For the text-containing cell, return its midpoint in [x, y] coordinate format. 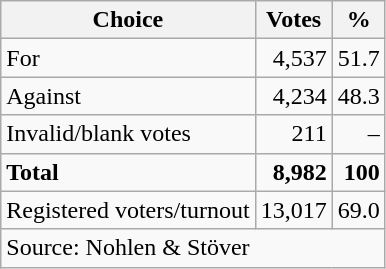
Choice [128, 20]
69.0 [358, 210]
– [358, 134]
For [128, 58]
51.7 [358, 58]
4,234 [294, 96]
Registered voters/turnout [128, 210]
48.3 [358, 96]
8,982 [294, 172]
% [358, 20]
13,017 [294, 210]
4,537 [294, 58]
Total [128, 172]
Source: Nohlen & Stöver [193, 248]
100 [358, 172]
Invalid/blank votes [128, 134]
Votes [294, 20]
Against [128, 96]
211 [294, 134]
